Search for the cell housing the specified text and yield its (X, Y) center coordinate. 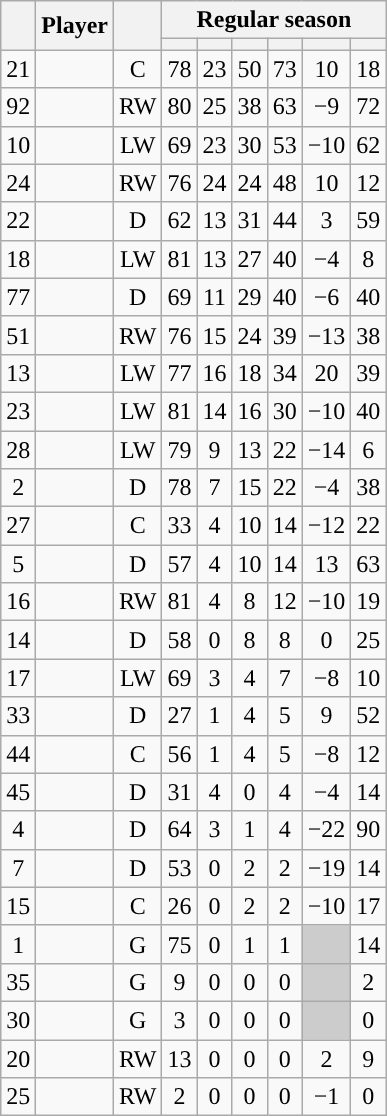
59 (368, 221)
75 (180, 944)
−19 (326, 868)
51 (18, 335)
50 (250, 69)
64 (180, 830)
−13 (326, 335)
48 (284, 183)
57 (180, 564)
79 (180, 449)
Player (75, 26)
58 (180, 640)
21 (18, 69)
72 (368, 107)
90 (368, 830)
73 (284, 69)
−22 (326, 830)
11 (214, 297)
−6 (326, 297)
−9 (326, 107)
26 (180, 906)
−14 (326, 449)
34 (284, 373)
29 (250, 297)
45 (18, 792)
80 (180, 107)
28 (18, 449)
Regular season (274, 20)
92 (18, 107)
56 (180, 754)
−12 (326, 526)
19 (368, 602)
52 (368, 716)
35 (18, 982)
−1 (326, 1097)
6 (368, 449)
